Search for the cell housing the specified text and yield its [X, Y] center coordinate. 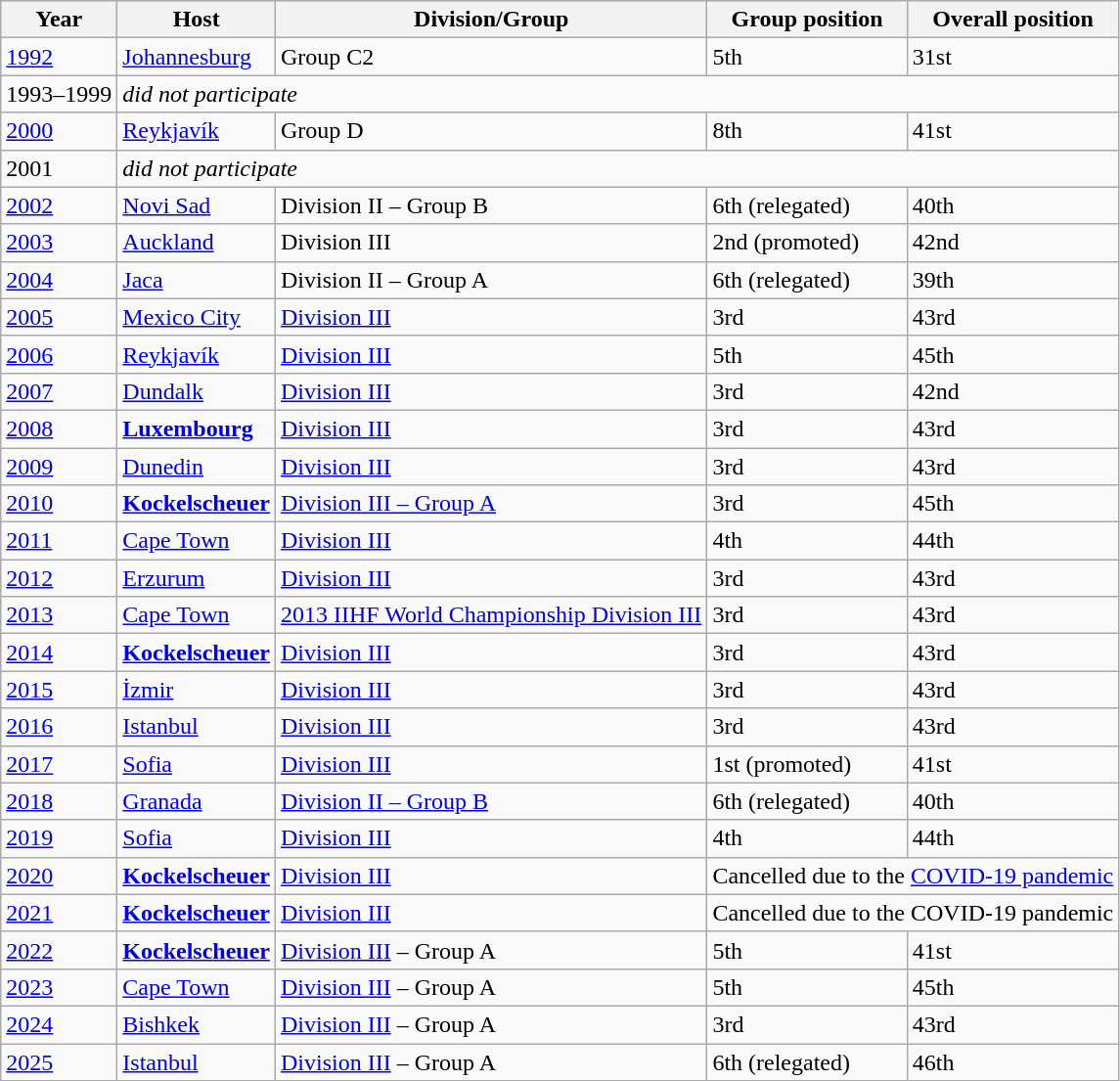
2017 [59, 764]
2000 [59, 131]
2006 [59, 354]
8th [807, 131]
2007 [59, 391]
39th [1012, 280]
2nd (promoted) [807, 243]
2020 [59, 876]
2003 [59, 243]
Bishkek [197, 1024]
Group position [807, 20]
Group C2 [491, 57]
46th [1012, 1061]
Johannesburg [197, 57]
2004 [59, 280]
İzmir [197, 690]
2011 [59, 541]
2025 [59, 1061]
Host [197, 20]
2018 [59, 801]
2013 [59, 615]
31st [1012, 57]
Novi Sad [197, 205]
Dunedin [197, 467]
2012 [59, 578]
2016 [59, 727]
2022 [59, 950]
2023 [59, 987]
Luxembourg [197, 428]
2002 [59, 205]
2001 [59, 168]
1992 [59, 57]
2014 [59, 653]
Jaca [197, 280]
2019 [59, 838]
2005 [59, 317]
Mexico City [197, 317]
1st (promoted) [807, 764]
Overall position [1012, 20]
2013 IIHF World Championship Division III [491, 615]
Dundalk [197, 391]
Auckland [197, 243]
2008 [59, 428]
Division II – Group A [491, 280]
2015 [59, 690]
Division/Group [491, 20]
Erzurum [197, 578]
2010 [59, 504]
2024 [59, 1024]
Year [59, 20]
Group D [491, 131]
2009 [59, 467]
2021 [59, 913]
1993–1999 [59, 94]
Granada [197, 801]
